Return [X, Y] of the center of cell containing provided text 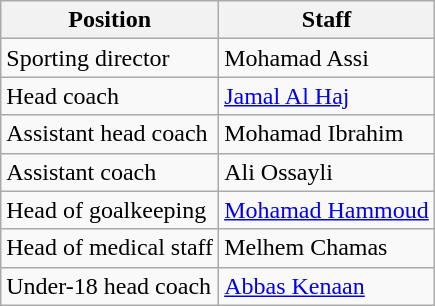
Head coach [110, 96]
Abbas Kenaan [327, 286]
Assistant coach [110, 172]
Mohamad Assi [327, 58]
Melhem Chamas [327, 248]
Jamal Al Haj [327, 96]
Mohamad Hammoud [327, 210]
Position [110, 20]
Sporting director [110, 58]
Assistant head coach [110, 134]
Head of medical staff [110, 248]
Staff [327, 20]
Under-18 head coach [110, 286]
Mohamad Ibrahim [327, 134]
Head of goalkeeping [110, 210]
Ali Ossayli [327, 172]
